Determine the (X, Y) coordinate at the center of the cell enclosing the given text.  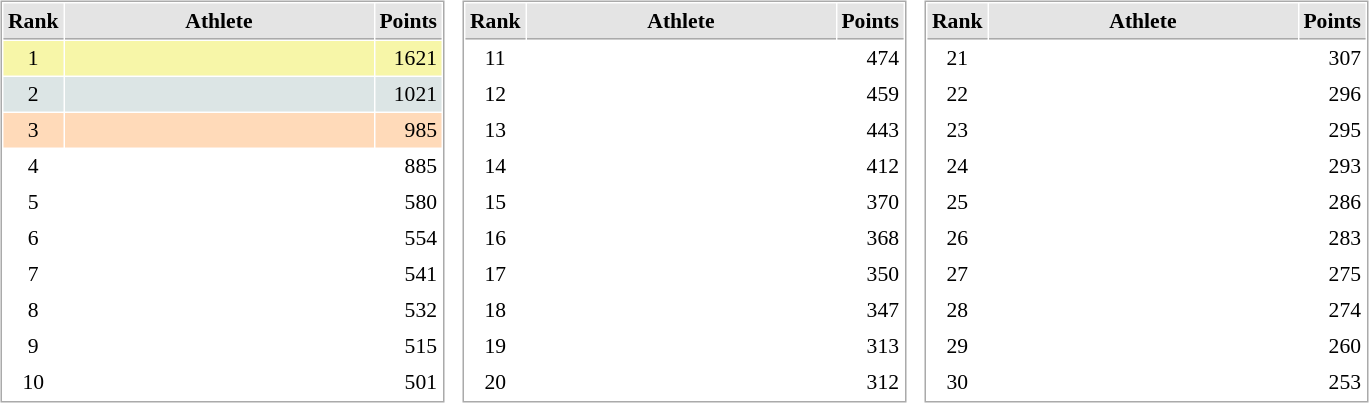
12 (496, 94)
370 (870, 202)
14 (496, 166)
459 (870, 94)
1621 (408, 58)
3 (34, 130)
9 (34, 346)
20 (496, 382)
1 (34, 58)
295 (1332, 130)
274 (1332, 310)
885 (408, 166)
293 (1332, 166)
18 (496, 310)
501 (408, 382)
23 (958, 130)
10 (34, 382)
350 (870, 274)
347 (870, 310)
443 (870, 130)
412 (870, 166)
253 (1332, 382)
5 (34, 202)
7 (34, 274)
22 (958, 94)
15 (496, 202)
985 (408, 130)
1021 (408, 94)
296 (1332, 94)
16 (496, 238)
307 (1332, 58)
8 (34, 310)
368 (870, 238)
19 (496, 346)
474 (870, 58)
313 (870, 346)
2 (34, 94)
28 (958, 310)
17 (496, 274)
283 (1332, 238)
25 (958, 202)
532 (408, 310)
580 (408, 202)
541 (408, 274)
26 (958, 238)
24 (958, 166)
27 (958, 274)
515 (408, 346)
11 (496, 58)
554 (408, 238)
260 (1332, 346)
312 (870, 382)
29 (958, 346)
21 (958, 58)
275 (1332, 274)
30 (958, 382)
13 (496, 130)
286 (1332, 202)
6 (34, 238)
4 (34, 166)
